Extract the (x, y) coordinate from the center of the cell holding the provided text.  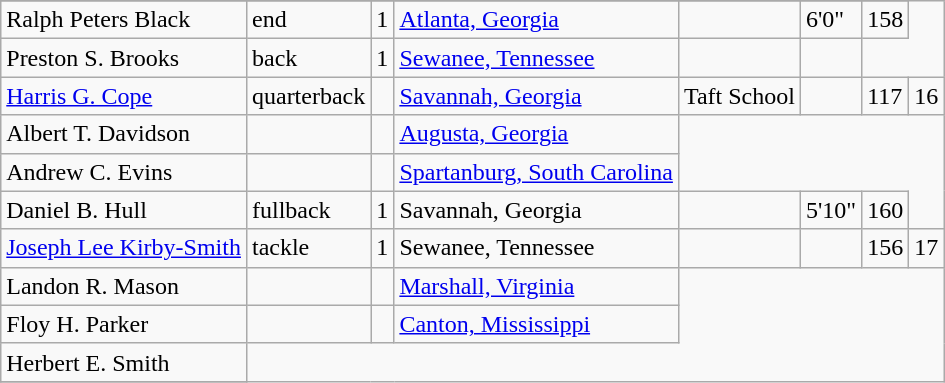
Ralph Peters Black (124, 20)
Daniel B. Hull (124, 210)
Floy H. Parker (124, 324)
158 (886, 20)
Canton, Mississippi (536, 324)
Herbert E. Smith (124, 362)
back (308, 58)
Atlanta, Georgia (536, 20)
160 (886, 210)
Joseph Lee Kirby-Smith (124, 248)
Augusta, Georgia (536, 134)
6'0" (830, 20)
end (308, 20)
Landon R. Mason (124, 286)
fullback (308, 210)
117 (886, 96)
5'10" (830, 210)
Taft School (739, 96)
16 (926, 96)
156 (886, 248)
Albert T. Davidson (124, 134)
quarterback (308, 96)
tackle (308, 248)
Spartanburg, South Carolina (536, 172)
Harris G. Cope (124, 96)
17 (926, 248)
Marshall, Virginia (536, 286)
Andrew C. Evins (124, 172)
Preston S. Brooks (124, 58)
